For the text-containing cell, return its midpoint in [X, Y] coordinate format. 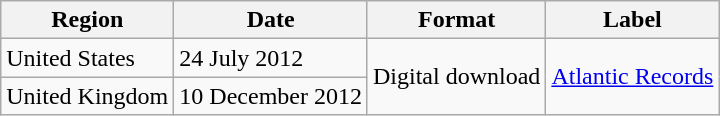
Atlantic Records [632, 77]
24 July 2012 [271, 58]
Format [456, 20]
Digital download [456, 77]
Label [632, 20]
10 December 2012 [271, 96]
United States [88, 58]
Date [271, 20]
Region [88, 20]
United Kingdom [88, 96]
